Return [x, y] of the center of cell containing provided text 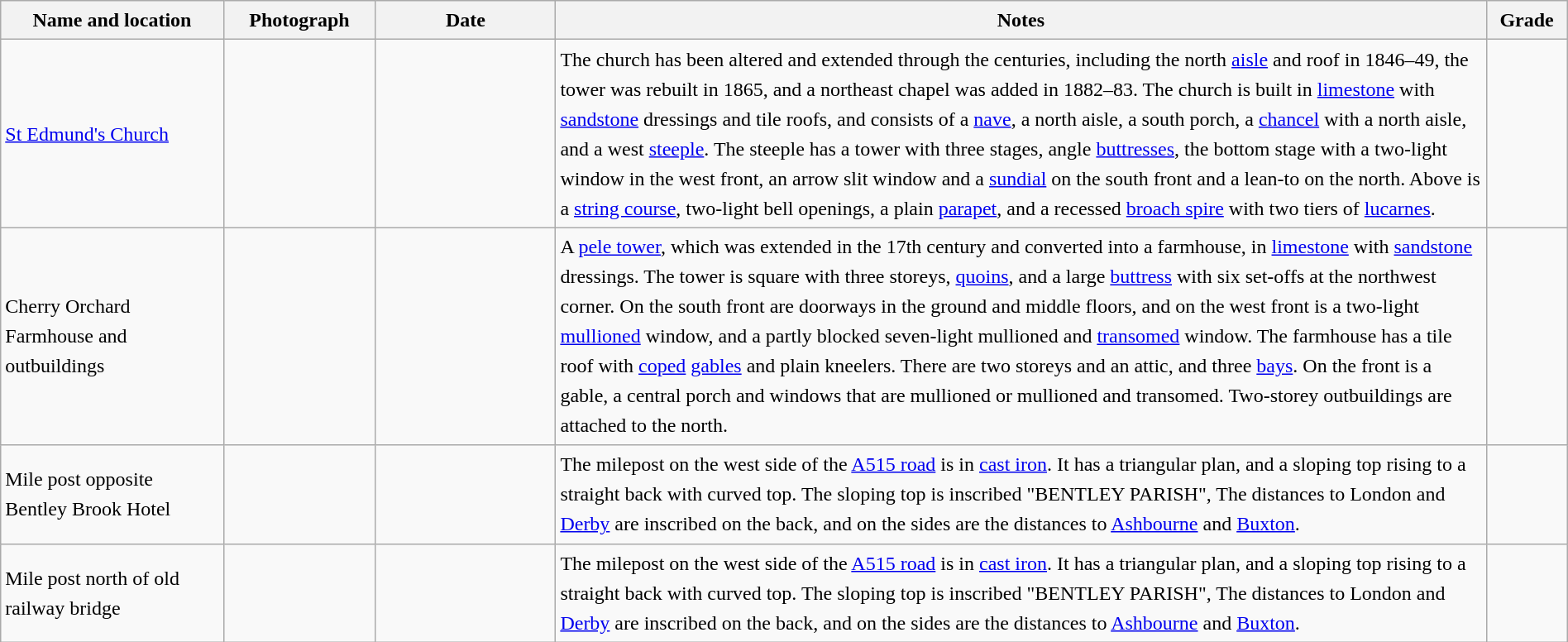
Mile post opposite Bentley Brook Hotel [112, 495]
Date [466, 20]
Grade [1527, 20]
Cherry Orchard Farmhouse and outbuildings [112, 336]
Mile post north of old railway bridge [112, 592]
Photograph [299, 20]
Name and location [112, 20]
Notes [1021, 20]
St Edmund's Church [112, 134]
